Find where the given text appears and provide that cell's center as [x, y] coordinate. 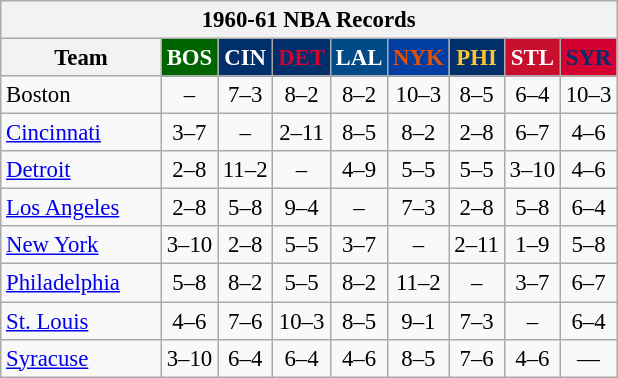
New York [82, 245]
Syracuse [82, 358]
NYK [418, 58]
STL [532, 58]
Team [82, 58]
DET [302, 58]
4–9 [358, 170]
St. Louis [82, 321]
SYR [588, 58]
— [588, 358]
Los Angeles [82, 208]
Cincinnati [82, 133]
1–9 [532, 245]
9–4 [302, 208]
Boston [82, 95]
9–1 [418, 321]
CIN [246, 58]
PHI [476, 58]
Detroit [82, 170]
1960-61 NBA Records [309, 20]
LAL [358, 58]
Philadelphia [82, 283]
BOS [189, 58]
